Return the [x, y] coordinate for the center point of the cell that contains the specified text.  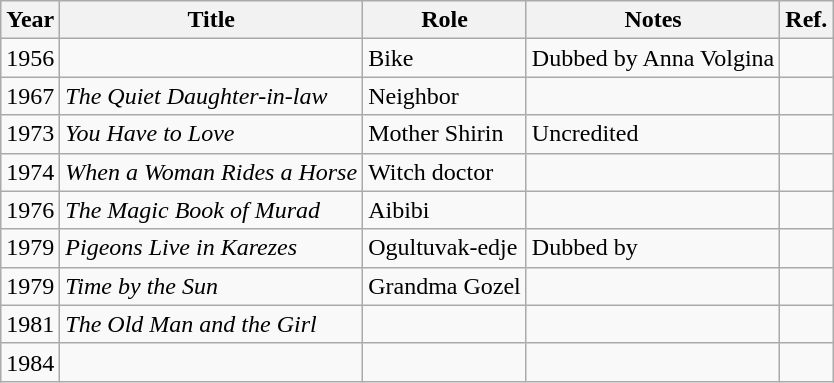
Role [445, 20]
Ogultuvak-edje [445, 248]
Witch doctor [445, 172]
Aibibi [445, 210]
Neighbor [445, 96]
1967 [30, 96]
Grandma Gozel [445, 286]
1976 [30, 210]
Uncredited [653, 134]
Dubbed by [653, 248]
1981 [30, 324]
The Quiet Daughter-in-law [212, 96]
When a Woman Rides a Horse [212, 172]
The Old Man and the Girl [212, 324]
Notes [653, 20]
Time by the Sun [212, 286]
Pigeons Live in Karezes [212, 248]
The Magic Book of Murad [212, 210]
1956 [30, 58]
You Have to Love [212, 134]
1984 [30, 362]
Ref. [806, 20]
Bike [445, 58]
Year [30, 20]
Mother Shirin [445, 134]
Title [212, 20]
Dubbed by Anna Volgina [653, 58]
1973 [30, 134]
1974 [30, 172]
